Locate the cell with the specified text and output its [x, y] center coordinate. 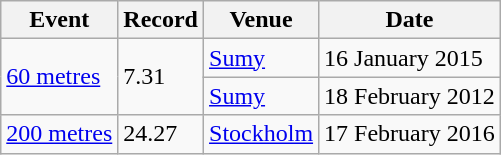
7.31 [161, 77]
16 January 2015 [410, 58]
Record [161, 20]
Date [410, 20]
18 February 2012 [410, 96]
Venue [262, 20]
Event [60, 20]
Stockholm [262, 134]
200 metres [60, 134]
60 metres [60, 77]
17 February 2016 [410, 134]
24.27 [161, 134]
